Provide the (X, Y) coordinate of the cell's center where the given text is located.  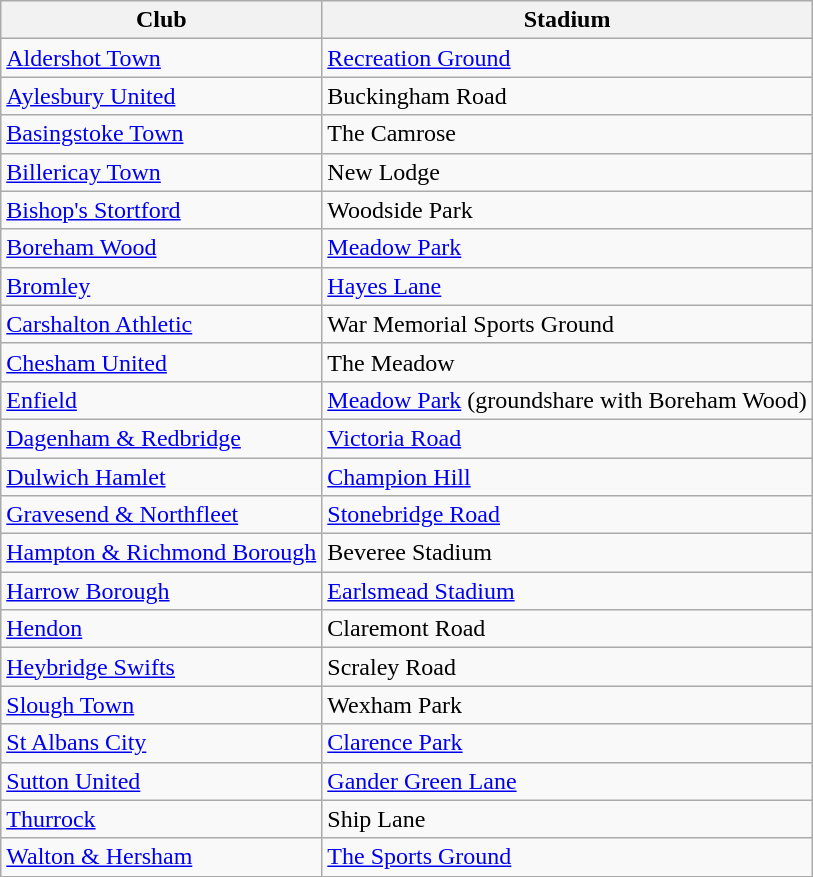
Carshalton Athletic (162, 324)
Enfield (162, 400)
Harrow Borough (162, 591)
Dulwich Hamlet (162, 477)
Hampton & Richmond Borough (162, 553)
Scraley Road (568, 667)
Aylesbury United (162, 96)
The Camrose (568, 134)
Hayes Lane (568, 286)
Clarence Park (568, 743)
Club (162, 20)
Victoria Road (568, 438)
Champion Hill (568, 477)
War Memorial Sports Ground (568, 324)
Stadium (568, 20)
The Meadow (568, 362)
Boreham Wood (162, 248)
St Albans City (162, 743)
Heybridge Swifts (162, 667)
Billericay Town (162, 172)
Earlsmead Stadium (568, 591)
Meadow Park (groundshare with Boreham Wood) (568, 400)
Wexham Park (568, 705)
Gravesend & Northfleet (162, 515)
Woodside Park (568, 210)
Bromley (162, 286)
Sutton United (162, 781)
Meadow Park (568, 248)
Thurrock (162, 819)
Beveree Stadium (568, 553)
Bishop's Stortford (162, 210)
The Sports Ground (568, 857)
Basingstoke Town (162, 134)
Hendon (162, 629)
Chesham United (162, 362)
Gander Green Lane (568, 781)
Buckingham Road (568, 96)
New Lodge (568, 172)
Dagenham & Redbridge (162, 438)
Walton & Hersham (162, 857)
Stonebridge Road (568, 515)
Aldershot Town (162, 58)
Ship Lane (568, 819)
Claremont Road (568, 629)
Slough Town (162, 705)
Recreation Ground (568, 58)
